Scan for the cell matching the given text and deliver its (x, y) coordinate at center. 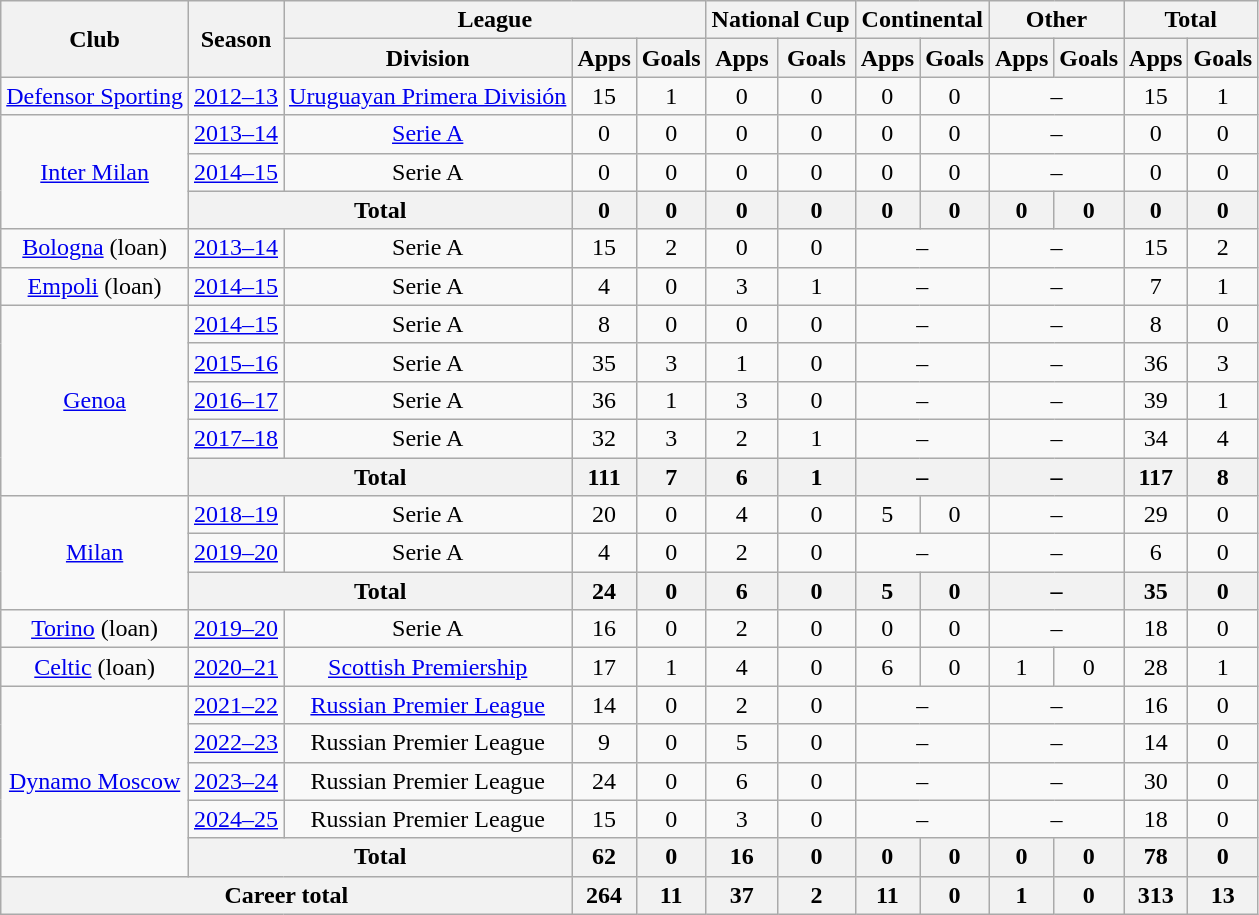
313 (1156, 895)
Scottish Premiership (428, 667)
Other (1056, 20)
39 (1156, 400)
2018–19 (236, 515)
Milan (95, 553)
Uruguayan Primera División (428, 96)
34 (1156, 438)
9 (604, 743)
2023–24 (236, 781)
Defensor Sporting (95, 96)
Division (428, 58)
2021–22 (236, 705)
32 (604, 438)
78 (1156, 857)
League (496, 20)
2015–16 (236, 362)
13 (1223, 895)
Genoa (95, 400)
Continental (922, 20)
37 (742, 895)
2024–25 (236, 819)
Dynamo Moscow (95, 781)
111 (604, 477)
20 (604, 515)
2020–21 (236, 667)
29 (1156, 515)
2022–23 (236, 743)
30 (1156, 781)
17 (604, 667)
Celtic (loan) (95, 667)
Inter Milan (95, 172)
2012–13 (236, 96)
2017–18 (236, 438)
28 (1156, 667)
Empoli (loan) (95, 286)
117 (1156, 477)
Club (95, 39)
Season (236, 39)
Career total (286, 895)
Torino (loan) (95, 629)
264 (604, 895)
Bologna (loan) (95, 248)
2016–17 (236, 400)
62 (604, 857)
National Cup (780, 20)
